Detect which cell encompasses the target text, then output its [X, Y] center coordinate. 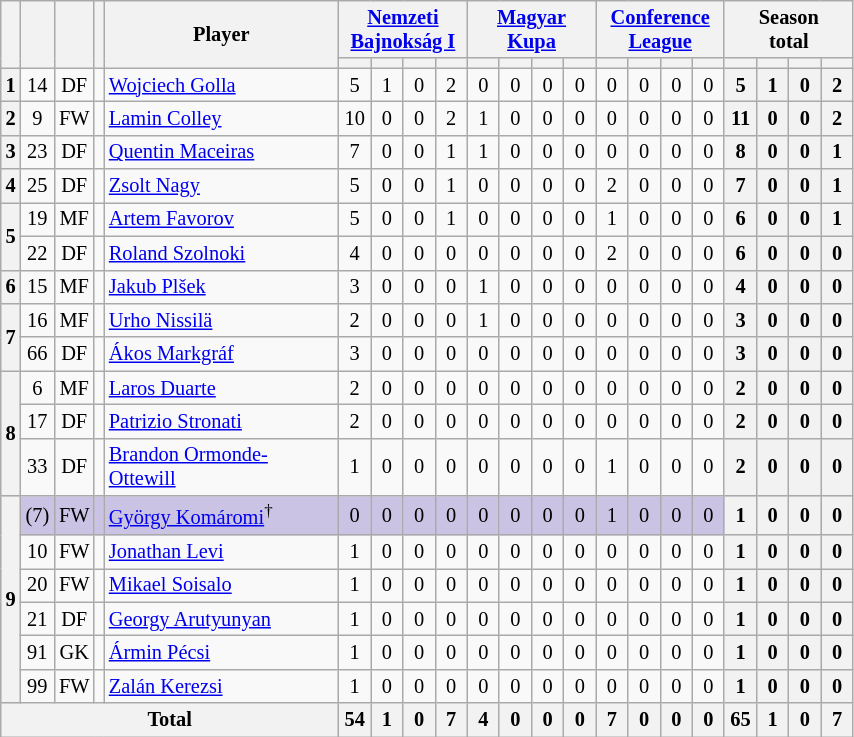
65 [740, 720]
Patrizio Stronati [222, 421]
Seasontotal [788, 29]
11 [740, 118]
91 [38, 652]
99 [38, 686]
14 [38, 85]
16 [38, 320]
25 [38, 186]
15 [38, 287]
Total [170, 720]
Zsolt Nagy [222, 186]
Jakub Plšek [222, 287]
ConferenceLeague [660, 29]
Lamin Colley [222, 118]
17 [38, 421]
Mikael Soisalo [222, 585]
Quentin Maceiras [222, 152]
NemzetiBajnokság I [404, 29]
20 [38, 585]
66 [38, 354]
Roland Szolnoki [222, 253]
23 [38, 152]
Player [222, 34]
Jonathan Levi [222, 551]
MagyarKupa [532, 29]
Ármin Pécsi [222, 652]
Urho Nissilä [222, 320]
Brandon Ormonde-Ottewill [222, 467]
Laros Duarte [222, 388]
33 [38, 467]
19 [38, 219]
22 [38, 253]
György Komáromi† [222, 516]
(7) [38, 516]
Wojciech Golla [222, 85]
54 [355, 720]
21 [38, 619]
Zalán Kerezsi [222, 686]
Georgy Arutyunyan [222, 619]
Artem Favorov [222, 219]
Ákos Markgráf [222, 354]
GK [74, 652]
